For the text-containing cell, return its midpoint in [X, Y] coordinate format. 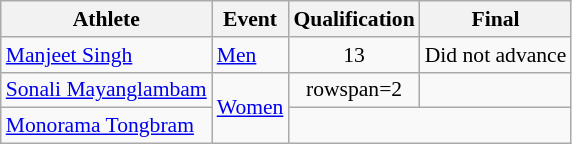
Qualification [354, 19]
rowspan=2 [354, 90]
Manjeet Singh [106, 55]
Sonali Mayanglambam [106, 90]
Did not advance [496, 55]
Men [250, 55]
Event [250, 19]
Final [496, 19]
13 [354, 55]
Athlete [106, 19]
Monorama Tongbram [106, 126]
Women [250, 108]
